Scan for the cell matching the given text and deliver its (x, y) coordinate at center. 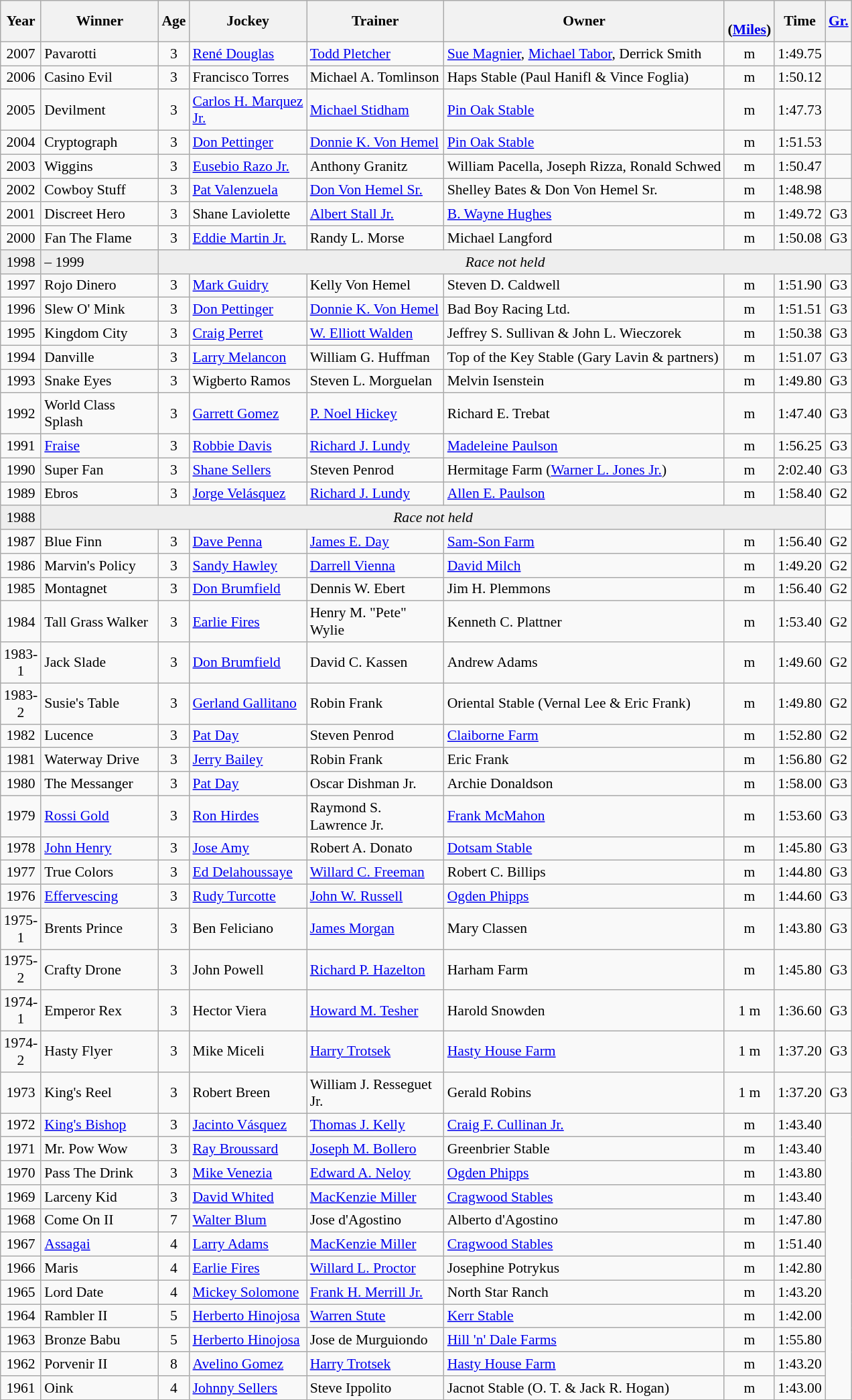
Shane Sellers (248, 470)
1:49.20 (800, 566)
Eric Frank (584, 760)
Emperor Rex (99, 1011)
Jim H. Plemmons (584, 589)
1988 (21, 518)
Claiborne Farm (584, 736)
P. Noel Hickey (375, 414)
Year (21, 21)
Cryptograph (99, 143)
Edward A. Neloy (375, 1173)
Dennis W. Ebert (375, 589)
Pass The Drink (99, 1173)
Robbie Davis (248, 446)
Henry M. "Pete" Wylie (375, 622)
King's Reel (99, 1092)
North Star Ranch (584, 1292)
Gerald Robins (584, 1092)
Michael A. Tomlinson (375, 78)
1:50.47 (800, 166)
Montagnet (99, 589)
Howard M. Tesher (375, 1011)
Carlos H. Marquez Jr. (248, 110)
8 (173, 1364)
1:42.00 (800, 1316)
Steve Ippolito (375, 1388)
1978 (21, 848)
Gr. (839, 21)
1973 (21, 1092)
Josephine Potrykus (584, 1269)
Mike Miceli (248, 1052)
Darrell Vienna (375, 566)
1:42.80 (800, 1269)
Come On II (99, 1220)
Oink (99, 1388)
1974-1 (21, 1011)
Walter Blum (248, 1220)
B. Wayne Hughes (584, 214)
Devilment (99, 110)
Mr. Pow Wow (99, 1149)
2004 (21, 143)
Owner (584, 21)
Pat Valenzuela (248, 190)
Ray Broussard (248, 1149)
Albert Stall Jr. (375, 214)
Slew O' Mink (99, 310)
Frank McMahon (584, 816)
Shane Laviolette (248, 214)
Rossi Gold (99, 816)
Cowboy Stuff (99, 190)
Todd Pletcher (375, 54)
W. Elliott Walden (375, 334)
James Morgan (375, 929)
1:49.75 (800, 54)
1:56.80 (800, 760)
1981 (21, 760)
1987 (21, 542)
Warren Stute (375, 1316)
2:02.40 (800, 470)
1:51.40 (800, 1245)
King's Bishop (99, 1125)
1967 (21, 1245)
Jack Slade (99, 662)
1990 (21, 470)
Avelino Gomez (248, 1364)
Winner (99, 21)
Anthony Granitz (375, 166)
1:44.80 (800, 873)
1:47.80 (800, 1220)
Kenneth C. Plattner (584, 622)
1980 (21, 784)
Harold Snowden (584, 1011)
1:58.00 (800, 784)
Lord Date (99, 1292)
World Class Splash (99, 414)
Hermitage Farm (Warner L. Jones Jr.) (584, 470)
Kelly Von Hemel (375, 285)
James E. Day (375, 542)
Oscar Dishman Jr. (375, 784)
1:43.00 (800, 1388)
Ebros (99, 494)
1998 (21, 262)
1966 (21, 1269)
Bad Boy Racing Ltd. (584, 310)
Marvin's Policy (99, 566)
Fan The Flame (99, 238)
Greenbrier Stable (584, 1149)
Lucence (99, 736)
Tall Grass Walker (99, 622)
1977 (21, 873)
1:47.73 (800, 110)
Danville (99, 357)
Eddie Martin Jr. (248, 238)
1:53.60 (800, 816)
Melvin Isenstein (584, 381)
Michael Langford (584, 238)
Top of the Key Stable (Gary Lavin & partners) (584, 357)
Francisco Torres (248, 78)
1992 (21, 414)
Blue Finn (99, 542)
1974-2 (21, 1052)
Johnny Sellers (248, 1388)
1991 (21, 446)
1:55.80 (800, 1340)
Mary Classen (584, 929)
Robert C. Billips (584, 873)
Jerry Bailey (248, 760)
2003 (21, 166)
John Henry (99, 848)
1970 (21, 1173)
Oriental Stable (Vernal Lee & Eric Frank) (584, 704)
Bronze Babu (99, 1340)
Waterway Drive (99, 760)
Porvenir II (99, 1364)
Raymond S. Lawrence Jr. (375, 816)
1:50.12 (800, 78)
1979 (21, 816)
Robert Breen (248, 1092)
David Milch (584, 566)
Andrew Adams (584, 662)
Pavarotti (99, 54)
1:56.25 (800, 446)
1985 (21, 589)
Jockey (248, 21)
Richard E. Trebat (584, 414)
Archie Donaldson (584, 784)
2006 (21, 78)
1971 (21, 1149)
David C. Kassen (375, 662)
Wigberto Ramos (248, 381)
Sam-Son Farm (584, 542)
Hill 'n' Dale Farms (584, 1340)
Jose Amy (248, 848)
1982 (21, 736)
David Whited (248, 1197)
Alberto d'Agostino (584, 1220)
1964 (21, 1316)
Sue Magnier, Michael Tabor, Derrick Smith (584, 54)
Susie's Table (99, 704)
Thomas J. Kelly (375, 1125)
1968 (21, 1220)
Richard P. Hazelton (375, 969)
1:51.90 (800, 285)
Jacinto Vásquez (248, 1125)
1:51.53 (800, 143)
Craig F. Cullinan Jr. (584, 1125)
William G. Huffman (375, 357)
Steven L. Morguelan (375, 381)
The Messanger (99, 784)
Maris (99, 1269)
Discreet Hero (99, 214)
Dotsam Stable (584, 848)
Sandy Hawley (248, 566)
1:58.40 (800, 494)
1986 (21, 566)
Jorge Velásquez (248, 494)
1983-2 (21, 704)
Age (173, 21)
1:49.60 (800, 662)
Jose de Murguiondo (375, 1340)
– 1999 (99, 262)
Effervescing (99, 897)
Larry Adams (248, 1245)
Frank H. Merrill Jr. (375, 1292)
1:50.08 (800, 238)
1972 (21, 1125)
Shelley Bates & Don Von Hemel Sr. (584, 190)
1962 (21, 1364)
1:48.98 (800, 190)
1975-1 (21, 929)
Hasty Flyer (99, 1052)
Assagai (99, 1245)
Garrett Gomez (248, 414)
1997 (21, 285)
2001 (21, 214)
1961 (21, 1388)
Willard C. Freeman (375, 873)
1975-2 (21, 969)
Haps Stable (Paul Hanifl & Vince Foglia) (584, 78)
Jacnot Stable (O. T. & Jack R. Hogan) (584, 1388)
1:49.72 (800, 214)
Super Fan (99, 470)
John W. Russell (375, 897)
Kingdom City (99, 334)
René Douglas (248, 54)
Ben Feliciano (248, 929)
Craig Perret (248, 334)
Jeffrey S. Sullivan & John L. Wieczorek (584, 334)
1993 (21, 381)
1:36.60 (800, 1011)
Hector Viera (248, 1011)
Allen E. Paulson (584, 494)
Larceny Kid (99, 1197)
Fraise (99, 446)
Don Von Hemel Sr. (375, 190)
Crafty Drone (99, 969)
Mike Venezia (248, 1173)
1983-1 (21, 662)
John Powell (248, 969)
Mickey Solomone (248, 1292)
1989 (21, 494)
Dave Penna (248, 542)
Ed Delahoussaye (248, 873)
2007 (21, 54)
1976 (21, 897)
1994 (21, 357)
1995 (21, 334)
Willard L. Proctor (375, 1269)
Trainer (375, 21)
True Colors (99, 873)
Joseph M. Bollero (375, 1149)
1:50.38 (800, 334)
Jose d'Agostino (375, 1220)
Larry Melancon (248, 357)
Steven D. Caldwell (584, 285)
Gerland Gallitano (248, 704)
1:47.40 (800, 414)
Rudy Turcotte (248, 897)
Mark Guidry (248, 285)
1:44.60 (800, 897)
(Miles) (749, 21)
Wiggins (99, 166)
Rambler II (99, 1316)
1963 (21, 1340)
Michael Stidham (375, 110)
2005 (21, 110)
Casino Evil (99, 78)
Ron Hirdes (248, 816)
1:52.80 (800, 736)
William J. Resseguet Jr. (375, 1092)
Brents Prince (99, 929)
1:53.40 (800, 622)
1984 (21, 622)
William Pacella, Joseph Rizza, Ronald Schwed (584, 166)
2000 (21, 238)
1:51.51 (800, 310)
1969 (21, 1197)
2002 (21, 190)
1996 (21, 310)
Kerr Stable (584, 1316)
Harham Farm (584, 969)
Rojo Dinero (99, 285)
Madeleine Paulson (584, 446)
Robert A. Donato (375, 848)
Randy L. Morse (375, 238)
Snake Eyes (99, 381)
1:51.07 (800, 357)
1965 (21, 1292)
Eusebio Razo Jr. (248, 166)
Time (800, 21)
7 (173, 1220)
